Capture the cell that displays the provided text and extract its [X, Y] central coordinate. 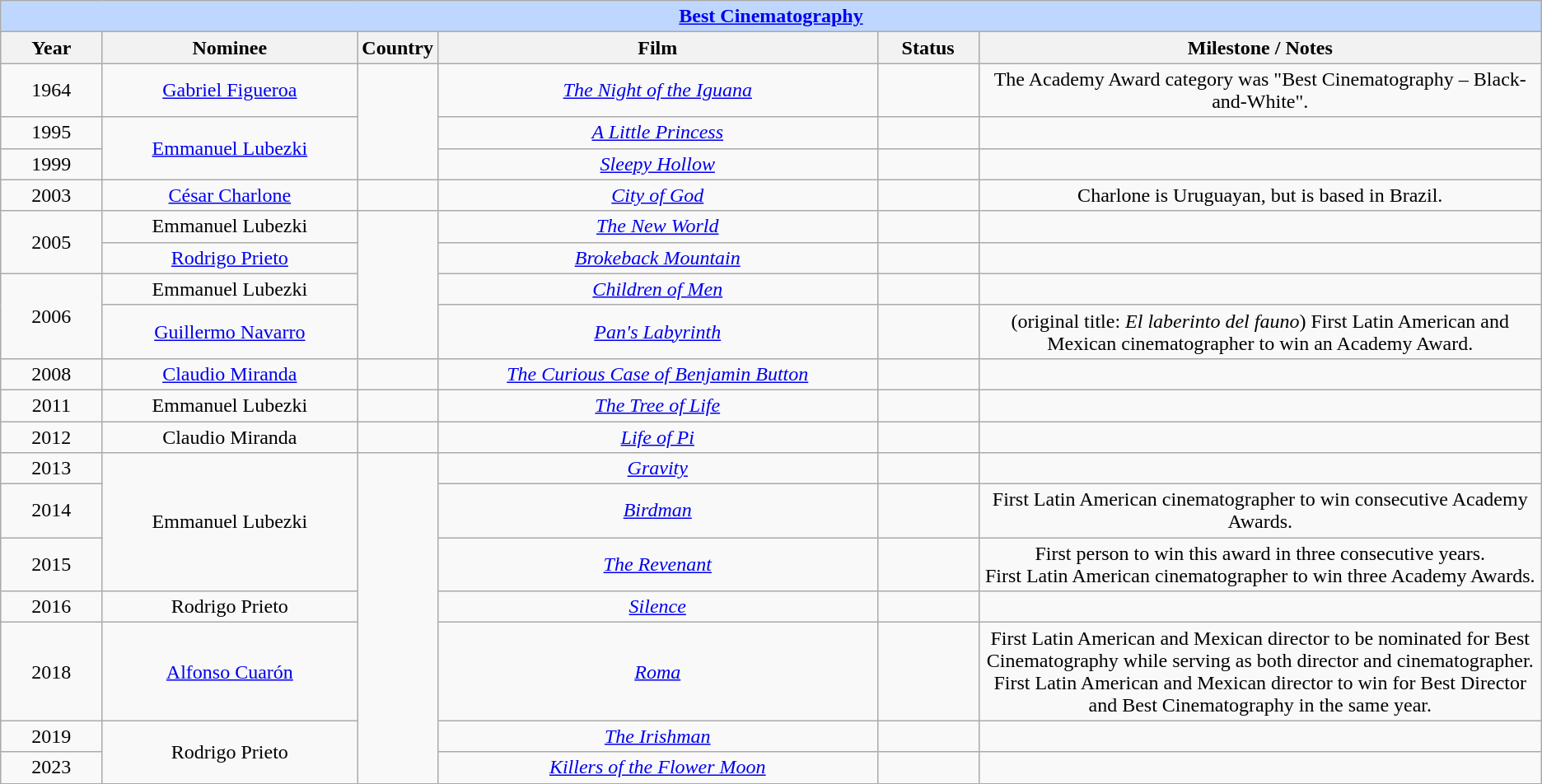
Silence [657, 607]
Film [657, 48]
2013 [51, 469]
Best Cinematography [771, 16]
2023 [51, 768]
Gabriel Figueroa [230, 91]
1999 [51, 164]
Gravity [657, 469]
Nominee [230, 48]
Killers of the Flower Moon [657, 768]
2011 [51, 405]
First person to win this award in three consecutive years.First Latin American cinematographer to win three Academy Awards. [1260, 565]
2019 [51, 736]
Country [398, 48]
2015 [51, 565]
Children of Men [657, 289]
The Academy Award category was "Best Cinematography – Black-and-White". [1260, 91]
(original title: El laberinto del fauno) First Latin American and Mexican cinematographer to win an Academy Award. [1260, 331]
Sleepy Hollow [657, 164]
Charlone is Uruguayan, but is based in Brazil. [1260, 195]
César Charlone [230, 195]
First Latin American cinematographer to win consecutive Academy Awards. [1260, 511]
1995 [51, 133]
Pan's Labyrinth [657, 331]
The Tree of Life [657, 405]
The Night of the Iguana [657, 91]
2012 [51, 437]
2018 [51, 672]
2005 [51, 242]
Birdman [657, 511]
1964 [51, 91]
Life of Pi [657, 437]
The Irishman [657, 736]
The Revenant [657, 565]
Status [928, 48]
A Little Princess [657, 133]
Year [51, 48]
2008 [51, 374]
2006 [51, 316]
Milestone / Notes [1260, 48]
Alfonso Cuarón [230, 672]
Roma [657, 672]
2014 [51, 511]
Brokeback Mountain [657, 258]
The New World [657, 226]
Guillermo Navarro [230, 331]
2016 [51, 607]
2003 [51, 195]
The Curious Case of Benjamin Button [657, 374]
City of God [657, 195]
